Output the (X, Y) coordinate of the center of the cell containing the given text.  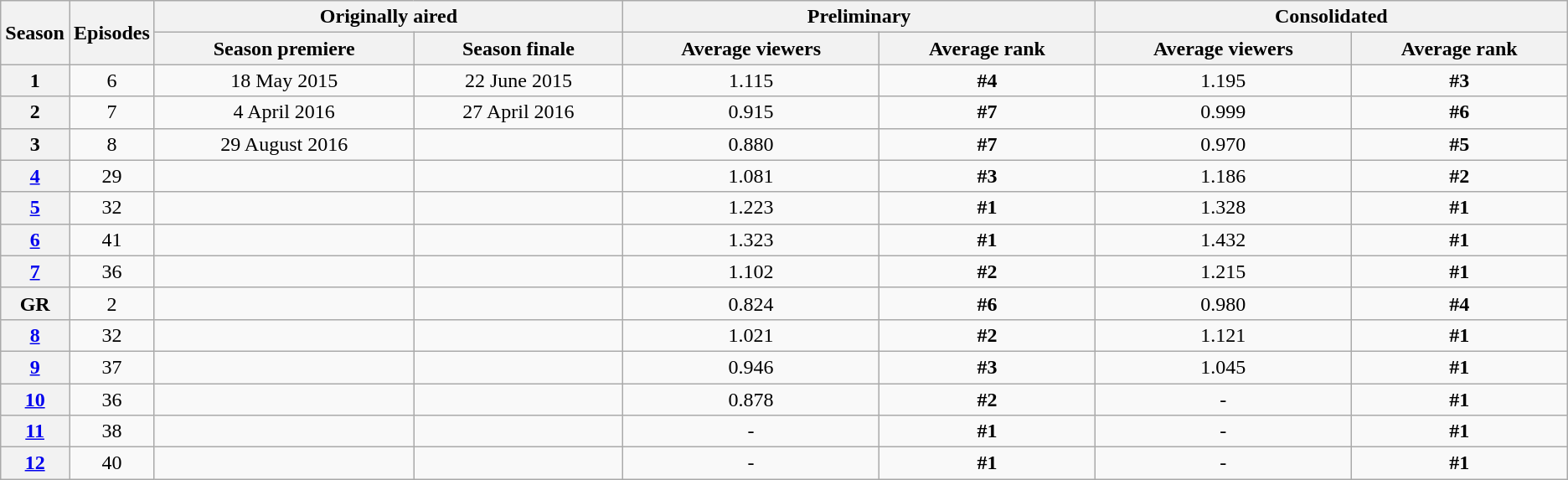
1.021 (751, 335)
0.946 (751, 367)
0.878 (751, 400)
0.970 (1223, 144)
0.824 (751, 303)
27 April 2016 (518, 112)
Season finale (518, 49)
38 (111, 431)
40 (111, 463)
1.186 (1223, 176)
1.432 (1223, 240)
0.999 (1223, 112)
1.081 (751, 176)
1 (35, 80)
29 (111, 176)
18 May 2015 (284, 80)
GR (35, 303)
1.323 (751, 240)
5 (35, 208)
1.195 (1223, 80)
10 (35, 400)
1.215 (1223, 271)
Consolidated (1331, 17)
4 April 2016 (284, 112)
9 (35, 367)
#5 (1459, 144)
Season premiere (284, 49)
37 (111, 367)
0.915 (751, 112)
1.223 (751, 208)
Originally aired (389, 17)
11 (35, 431)
1.115 (751, 80)
1.102 (751, 271)
1.045 (1223, 367)
1.328 (1223, 208)
29 August 2016 (284, 144)
41 (111, 240)
Episodes (111, 33)
Season (35, 33)
1.121 (1223, 335)
3 (35, 144)
12 (35, 463)
22 June 2015 (518, 80)
0.980 (1223, 303)
Preliminary (859, 17)
0.880 (751, 144)
4 (35, 176)
